Search for the cell housing the specified text and yield its (x, y) center coordinate. 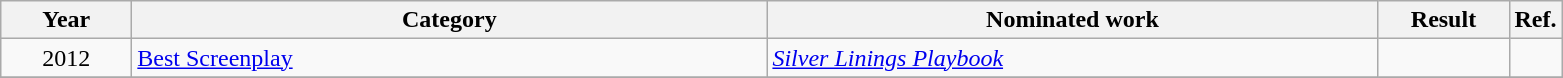
Silver Linings Playbook (1072, 58)
Ref. (1536, 20)
Result (1444, 20)
2012 (66, 58)
Best Screenplay (450, 58)
Year (66, 20)
Nominated work (1072, 20)
Category (450, 20)
